For the text-containing cell, return its midpoint in [x, y] coordinate format. 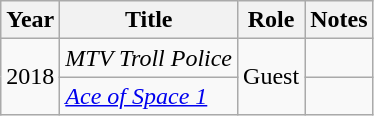
Guest [272, 77]
Role [272, 20]
Notes [339, 20]
Title [149, 20]
Year [30, 20]
2018 [30, 77]
MTV Troll Police [149, 58]
Ace of Space 1 [149, 96]
